Capture the cell that displays the provided text and extract its (x, y) central coordinate. 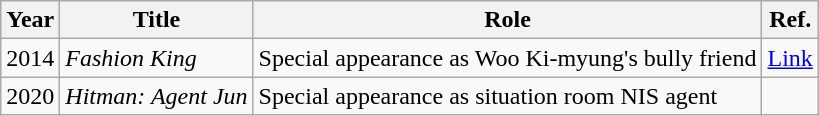
Hitman: Agent Jun (156, 96)
Special appearance as Woo Ki-myung's bully friend (508, 58)
Title (156, 20)
Ref. (790, 20)
Role (508, 20)
Link (790, 58)
2020 (30, 96)
Fashion King (156, 58)
Year (30, 20)
Special appearance as situation room NIS agent (508, 96)
2014 (30, 58)
